Return (x, y) of the center of cell containing provided text 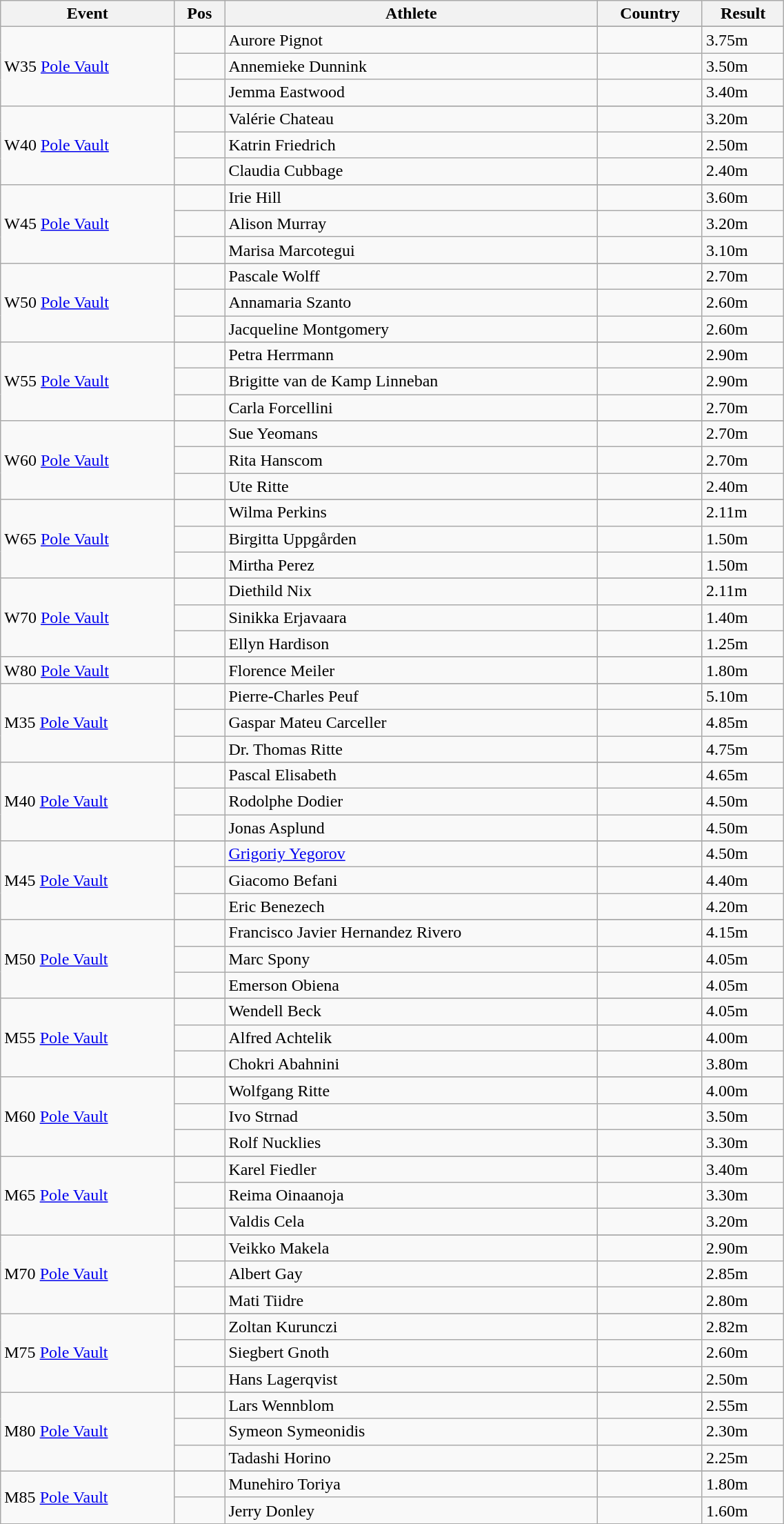
M85 Pole Vault (88, 1497)
Pascal Elisabeth (411, 775)
Result (743, 14)
2.25m (743, 1458)
W45 Pole Vault (88, 224)
W70 Pole Vault (88, 617)
Carla Forcellini (411, 408)
Albert Gay (411, 1274)
Zoltan Kurunczi (411, 1327)
Country (650, 14)
3.60m (743, 197)
Jacqueline Montgomery (411, 329)
Jonas Asplund (411, 828)
4.85m (743, 722)
Rodolphe Dodier (411, 802)
2.55m (743, 1405)
1.60m (743, 1510)
3.10m (743, 250)
4.65m (743, 775)
2.80m (743, 1300)
Giacomo Befani (411, 880)
Claudia Cubbage (411, 171)
Dr. Thomas Ritte (411, 749)
Munehiro Toriya (411, 1484)
Jerry Donley (411, 1510)
M75 Pole Vault (88, 1353)
W80 Pole Vault (88, 670)
Wolfgang Ritte (411, 1090)
Petra Herrmann (411, 355)
Aurore Pignot (411, 40)
Jemma Eastwood (411, 92)
Grigoriy Yegorov (411, 854)
3.75m (743, 40)
Emerson Obiena (411, 985)
M35 Pole Vault (88, 722)
Tadashi Horino (411, 1458)
M80 Pole Vault (88, 1432)
W65 Pole Vault (88, 539)
Eric Benezech (411, 907)
Birgitta Uppgården (411, 539)
W50 Pole Vault (88, 302)
W55 Pole Vault (88, 382)
M65 Pole Vault (88, 1196)
1.40m (743, 617)
4.20m (743, 907)
Florence Meiler (411, 670)
Marc Spony (411, 959)
2.82m (743, 1327)
2.30m (743, 1432)
Marisa Marcotegui (411, 250)
Annemieke Dunnink (411, 66)
Mirtha Perez (411, 565)
W60 Pole Vault (88, 460)
Annamaria Szanto (411, 302)
Veikko Makela (411, 1248)
Karel Fiedler (411, 1169)
4.75m (743, 749)
Diethild Nix (411, 591)
Hans Lagerqvist (411, 1379)
Ellyn Hardison (411, 644)
Gaspar Mateu Carceller (411, 722)
Wendell Beck (411, 1011)
M40 Pole Vault (88, 802)
M60 Pole Vault (88, 1116)
Katrin Friedrich (411, 145)
Rita Hanscom (411, 460)
Sue Yeomans (411, 434)
Francisco Javier Hernandez Rivero (411, 933)
W40 Pole Vault (88, 145)
Pierre-Charles Peuf (411, 696)
Valérie Chateau (411, 119)
Siegbert Gnoth (411, 1353)
5.10m (743, 696)
Pascale Wolff (411, 276)
4.40m (743, 880)
Ivo Strnad (411, 1116)
Rolf Nucklies (411, 1142)
Event (88, 14)
Wilma Perkins (411, 513)
M70 Pole Vault (88, 1274)
Alfred Achtelik (411, 1038)
Sinikka Erjavaara (411, 617)
M50 Pole Vault (88, 959)
Brigitte van de Kamp Linneban (411, 382)
W35 Pole Vault (88, 66)
Chokri Abahnini (411, 1064)
Pos (200, 14)
Alison Murray (411, 224)
2.85m (743, 1274)
M55 Pole Vault (88, 1038)
Mati Tiidre (411, 1300)
Symeon Symeonidis (411, 1432)
Ute Ritte (411, 486)
1.25m (743, 644)
4.15m (743, 933)
3.80m (743, 1064)
Irie Hill (411, 197)
Valdis Cela (411, 1222)
Lars Wennblom (411, 1405)
M45 Pole Vault (88, 880)
Reima Oinaanoja (411, 1196)
Athlete (411, 14)
